Determine the [x, y] coordinate at the center of the cell enclosing the given text.  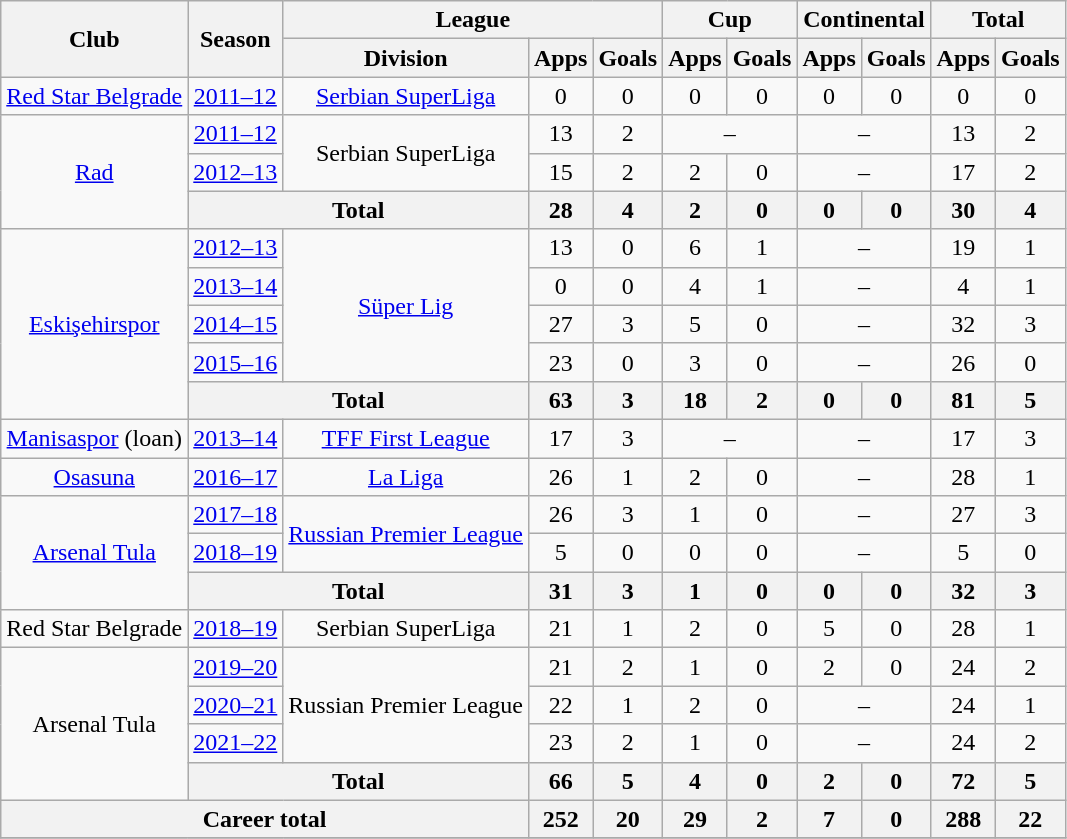
66 [560, 781]
2020–21 [236, 705]
15 [560, 172]
7 [829, 819]
Continental [864, 20]
72 [963, 781]
Season [236, 39]
Osasuna [94, 477]
2015–16 [236, 362]
252 [560, 819]
TFF First League [406, 438]
20 [628, 819]
2017–18 [236, 515]
Süper Lig [406, 305]
29 [695, 819]
18 [695, 400]
2021–22 [236, 743]
Division [406, 58]
6 [695, 248]
Club [94, 39]
La Liga [406, 477]
30 [963, 210]
2016–17 [236, 477]
2019–20 [236, 667]
Eskişehirspor [94, 324]
League [473, 20]
81 [963, 400]
63 [560, 400]
2014–15 [236, 324]
Manisaspor (loan) [94, 438]
19 [963, 248]
31 [560, 591]
Rad [94, 172]
288 [963, 819]
Cup [730, 20]
Career total [265, 819]
